Capture the cell that displays the provided text and extract its (x, y) central coordinate. 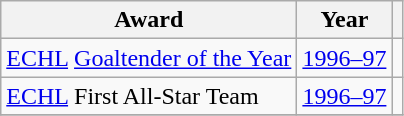
ECHL First All-Star Team (149, 96)
Year (344, 20)
Award (149, 20)
ECHL Goaltender of the Year (149, 58)
